Capture the cell that displays the provided text and extract its [X, Y] central coordinate. 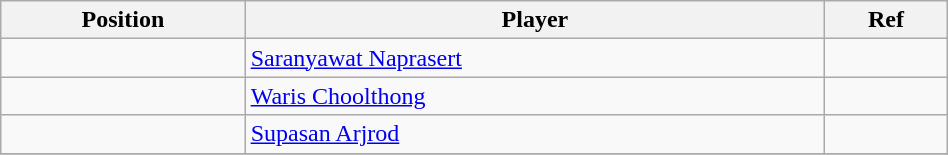
Supasan Arjrod [534, 134]
Position [123, 20]
Saranyawat Naprasert [534, 58]
Ref [886, 20]
Waris Choolthong [534, 96]
Player [534, 20]
